From the cell containing the given text, extract its center point as [X, Y] coordinate. 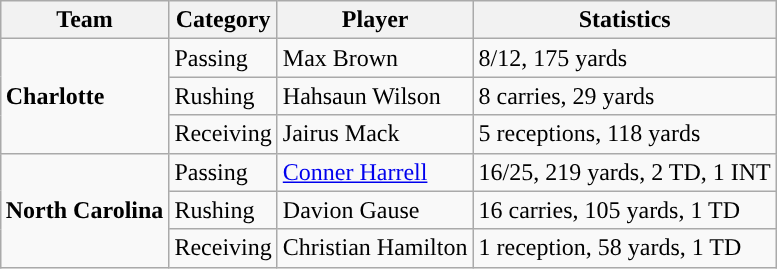
Category [223, 20]
Christian Hamilton [375, 248]
Charlotte [84, 96]
Hahsaun Wilson [375, 96]
Conner Harrell [375, 172]
8/12, 175 yards [624, 58]
5 receptions, 118 yards [624, 134]
Statistics [624, 20]
Max Brown [375, 58]
1 reception, 58 yards, 1 TD [624, 248]
16/25, 219 yards, 2 TD, 1 INT [624, 172]
Team [84, 20]
16 carries, 105 yards, 1 TD [624, 210]
8 carries, 29 yards [624, 96]
Jairus Mack [375, 134]
Player [375, 20]
Davion Gause [375, 210]
North Carolina [84, 210]
